Return the [x, y] coordinate for the center point of the cell that contains the specified text.  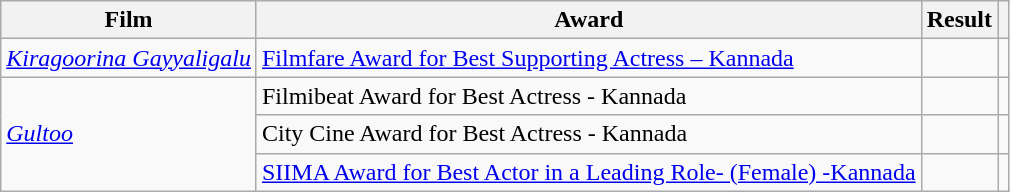
City Cine Award for Best Actress - Kannada [588, 134]
Filmfare Award for Best Supporting Actress – Kannada [588, 58]
Filmibeat Award for Best Actress - Kannada [588, 96]
Film [129, 20]
Award [588, 20]
Result [959, 20]
SIIMA Award for Best Actor in a Leading Role- (Female) -Kannada [588, 172]
Kiragoorina Gayyaligalu [129, 58]
Gultoo [129, 134]
